Search for the cell housing the specified text and yield its [x, y] center coordinate. 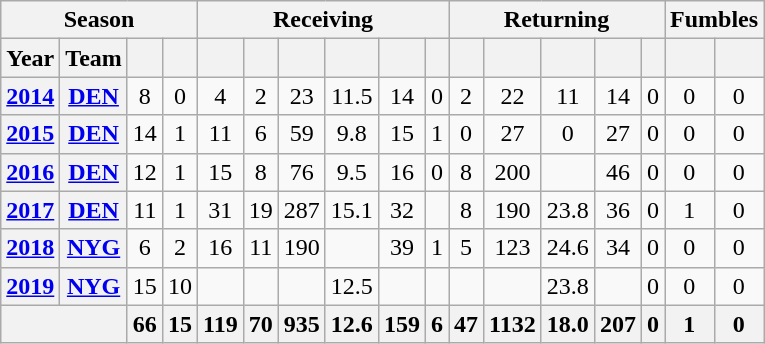
66 [144, 324]
159 [402, 324]
31 [220, 210]
59 [302, 134]
10 [180, 286]
1132 [513, 324]
9.8 [352, 134]
Season [100, 20]
2014 [30, 96]
Fumbles [714, 20]
Team [94, 58]
39 [402, 248]
23 [302, 96]
2016 [30, 172]
18.0 [568, 324]
15.1 [352, 210]
200 [513, 172]
12 [144, 172]
36 [618, 210]
12.5 [352, 286]
123 [513, 248]
11.5 [352, 96]
32 [402, 210]
47 [466, 324]
Year [30, 58]
4 [220, 96]
2019 [30, 286]
9.5 [352, 172]
76 [302, 172]
Returning [557, 20]
287 [302, 210]
19 [260, 210]
207 [618, 324]
Receiving [322, 20]
2017 [30, 210]
46 [618, 172]
119 [220, 324]
24.6 [568, 248]
34 [618, 248]
2018 [30, 248]
12.6 [352, 324]
2015 [30, 134]
935 [302, 324]
22 [513, 96]
5 [466, 248]
70 [260, 324]
